Identify which cell holds the provided text, then report its [x, y] central coordinate. 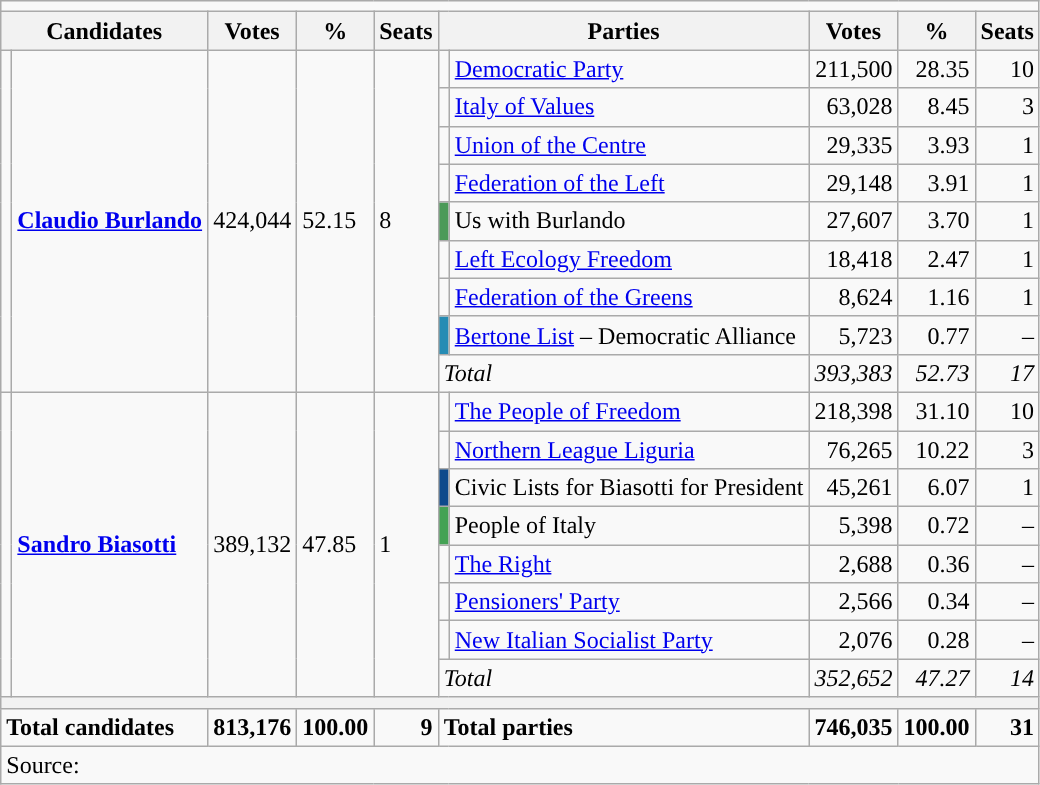
Democratic Party [629, 69]
8,624 [854, 297]
0.72 [936, 526]
Union of the Centre [629, 145]
18,418 [854, 259]
393,383 [854, 373]
2,688 [854, 564]
The Right [629, 564]
Civic Lists for Biasotti for President [629, 488]
Pensioners' Party [629, 602]
Federation of the Greens [629, 297]
17 [1007, 373]
47.85 [336, 544]
New Italian Socialist Party [629, 640]
389,132 [252, 544]
2,076 [854, 640]
Italy of Values [629, 107]
Candidates [104, 31]
0.36 [936, 564]
Bertone List – Democratic Alliance [629, 335]
6.07 [936, 488]
9 [406, 727]
52.15 [336, 222]
3.93 [936, 145]
31.10 [936, 411]
Northern League Liguria [629, 449]
28.35 [936, 69]
27,607 [854, 221]
352,652 [854, 678]
Sandro Biasotti [110, 544]
Left Ecology Freedom [629, 259]
45,261 [854, 488]
5,723 [854, 335]
2,566 [854, 602]
52.73 [936, 373]
Federation of the Left [629, 183]
Claudio Burlando [110, 222]
746,035 [854, 727]
47.27 [936, 678]
10.22 [936, 449]
211,500 [854, 69]
29,335 [854, 145]
3.70 [936, 221]
218,398 [854, 411]
Total candidates [104, 727]
People of Italy [629, 526]
31 [1007, 727]
Source: [520, 765]
63,028 [854, 107]
Us with Burlando [629, 221]
29,148 [854, 183]
The People of Freedom [629, 411]
Parties [624, 31]
1.16 [936, 297]
3.91 [936, 183]
0.28 [936, 640]
14 [1007, 678]
424,044 [252, 222]
0.77 [936, 335]
8 [406, 222]
2.47 [936, 259]
8.45 [936, 107]
0.34 [936, 602]
Total parties [624, 727]
76,265 [854, 449]
813,176 [252, 727]
5,398 [854, 526]
